Determine the (X, Y) coordinate at the center of the cell enclosing the given text.  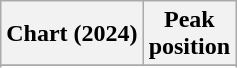
Peakposition (189, 34)
Chart (2024) (72, 34)
